Identify which cell holds the provided text, then report its (X, Y) central coordinate. 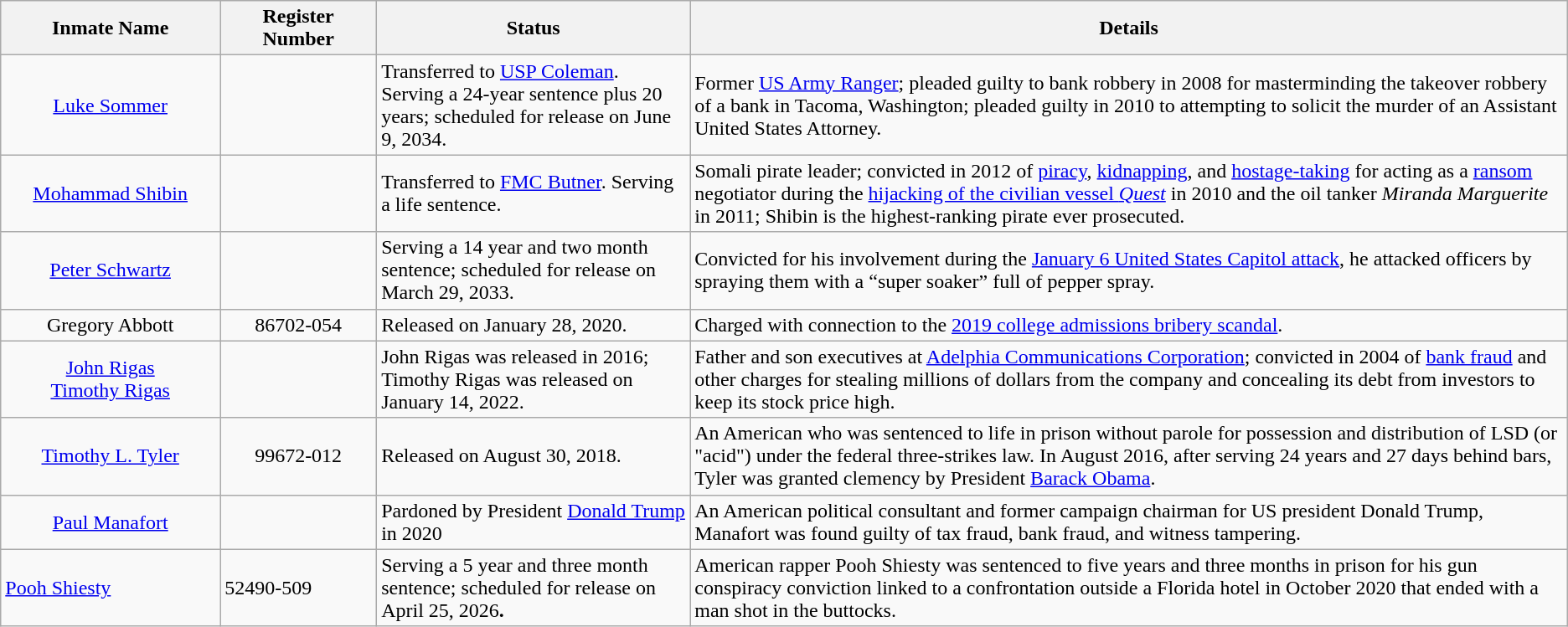
Charged with connection to the 2019 college admissions bribery scandal. (1129, 325)
John RigasTimothy Rigas (111, 379)
Register Number (298, 28)
Peter Schwartz (111, 270)
Paul Manafort (111, 522)
John Rigas was released in 2016; Timothy Rigas was released on January 14, 2022. (534, 379)
Released on August 30, 2018. (534, 456)
52490-509 (298, 588)
Pardoned by President Donald Trump in 2020 (534, 522)
Details (1129, 28)
Pooh Shiesty (111, 588)
Timothy L. Tyler (111, 456)
Luke Sommer (111, 105)
86702-054 (298, 325)
99672-012 (298, 456)
Released on January 28, 2020. (534, 325)
Serving a 5 year and three month sentence; scheduled for release on April 25, 2026. (534, 588)
Transferred to USP Coleman. Serving a 24-year sentence plus 20 years; scheduled for release on June 9, 2034. (534, 105)
Gregory Abbott (111, 325)
Mohammad Shibin (111, 193)
Serving a 14 year and two month sentence; scheduled for release on March 29, 2033. (534, 270)
Status (534, 28)
Transferred to FMC Butner. Serving a life sentence. (534, 193)
Inmate Name (111, 28)
